From the cell containing the given text, extract its center point as [X, Y] coordinate. 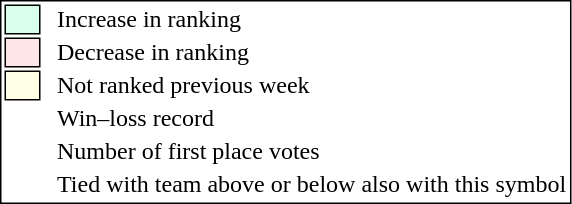
Increase in ranking [312, 19]
Win–loss record [312, 119]
Decrease in ranking [312, 53]
Number of first place votes [312, 151]
Tied with team above or below also with this symbol [312, 185]
Not ranked previous week [312, 85]
